Return (X, Y) of the center of cell containing provided text 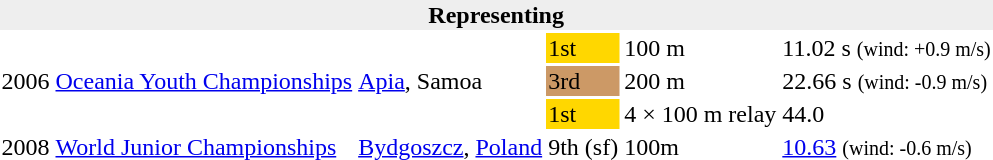
100 m (700, 48)
44.0 (886, 114)
3rd (584, 81)
Apia, Samoa (450, 81)
Representing (496, 15)
Oceania Youth Championships (204, 81)
11.02 s (wind: +0.9 m/s) (886, 48)
200 m (700, 81)
4 × 100 m relay (700, 114)
22.66 s (wind: -0.9 m/s) (886, 81)
2006 (26, 81)
